Return the (X, Y) coordinate for the center point of the cell that contains the specified text.  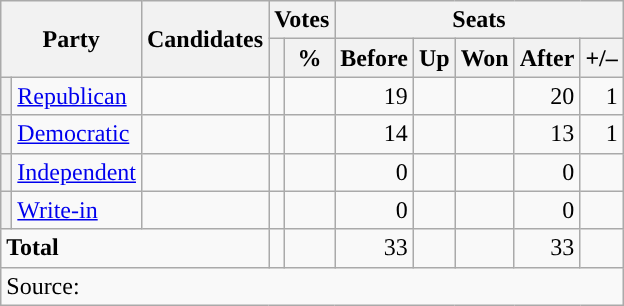
14 (374, 134)
Candidates (204, 39)
Votes (302, 20)
% (309, 58)
Party (72, 39)
Write-in (77, 210)
Up (434, 58)
After (547, 58)
Seats (480, 20)
Republican (77, 96)
Source: (312, 286)
+/– (602, 58)
Before (374, 58)
20 (547, 96)
Democratic (77, 134)
Won (484, 58)
Independent (77, 172)
19 (374, 96)
Total (135, 248)
13 (547, 134)
